Search for the cell housing the specified text and yield its [x, y] center coordinate. 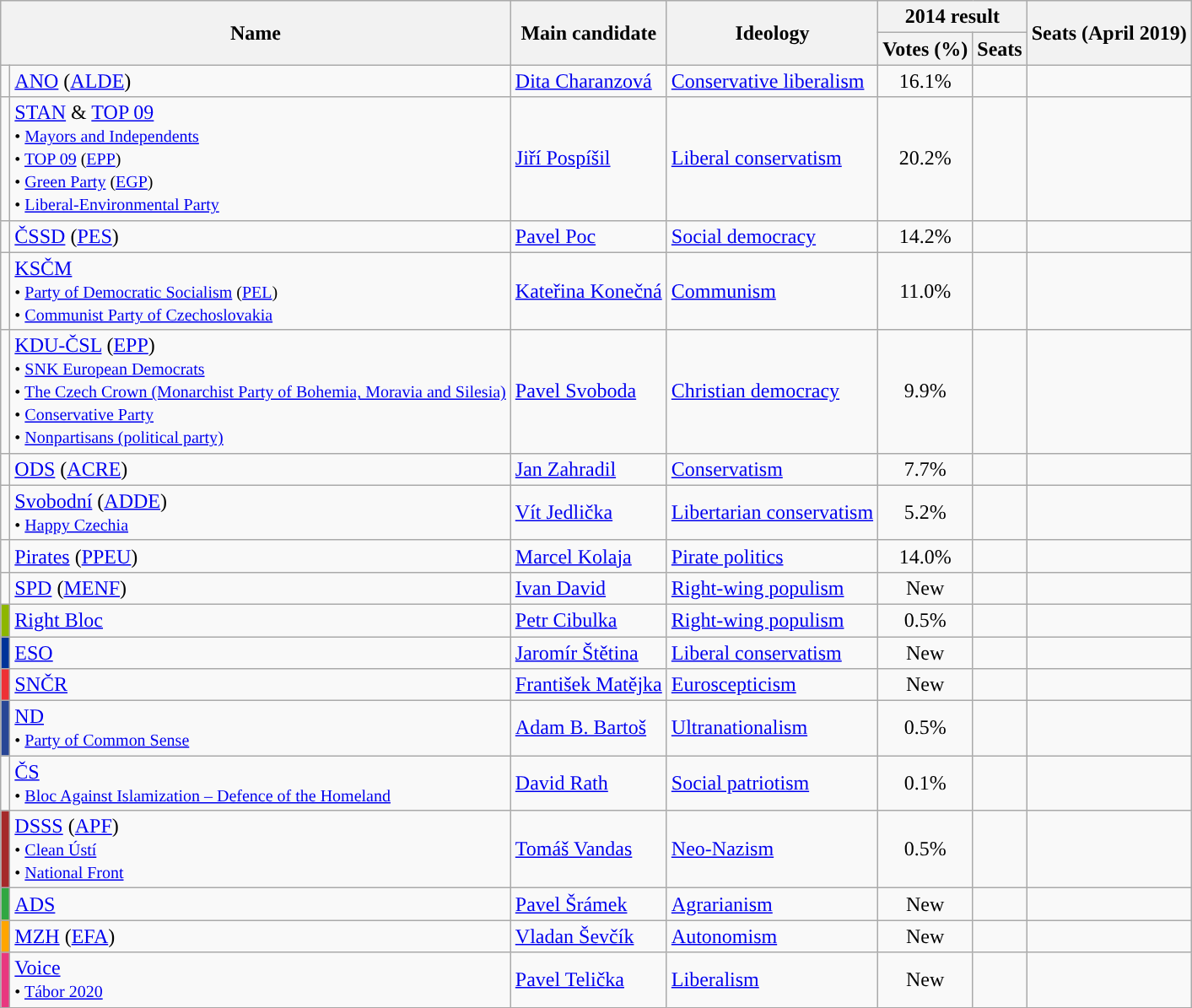
Vladan Ševčík [589, 936]
Voice• Tábor 2020 [260, 980]
14.2% [925, 236]
Pavel Telička [589, 980]
Pavel Poc [589, 236]
Pavel Svoboda [589, 391]
KSČM• Party of Democratic Socialism (PEL)• Communist Party of Czechoslovakia [260, 291]
Ivan David [589, 588]
Neo-Nazism [772, 849]
0.1% [925, 783]
Ultranationalism [772, 729]
Autonomism [772, 936]
Social patriotism [772, 783]
Euroscepticism [772, 685]
David Rath [589, 783]
STAN & TOP 09• Mayors and Independents• TOP 09 (EPP)• Green Party (EGP)• Liberal-Environmental Party [260, 159]
16.1% [925, 81]
Pirates (PPEU) [260, 556]
14.0% [925, 556]
Tomáš Vandas [589, 849]
Svobodní (ADDE) • Happy Czechia [260, 513]
Seats [1000, 49]
Right Bloc [260, 620]
Conservative liberalism [772, 81]
Seats (April 2019) [1108, 33]
Social democracy [772, 236]
DSSS (APF)• Clean Ústí • National Front [260, 849]
František Matějka [589, 685]
Marcel Kolaja [589, 556]
Agrarianism [772, 904]
Pirate politics [772, 556]
ADS [260, 904]
Christian democracy [772, 391]
Votes (%) [925, 49]
7.7% [925, 469]
Name [256, 33]
20.2% [925, 159]
SNČR [260, 685]
ODS (ACRE) [260, 469]
SPD (MENF) [260, 588]
Vít Jedlička [589, 513]
Jan Zahradil [589, 469]
Main candidate [589, 33]
ČS• Bloc Against Islamization – Defence of the Homeland [260, 783]
Kateřina Konečná [589, 291]
Communism [772, 291]
Conservatism [772, 469]
ANO (ALDE) [260, 81]
Adam B. Bartoš [589, 729]
11.0% [925, 291]
Jiří Pospíšil [589, 159]
9.9% [925, 391]
Dita Charanzová [589, 81]
MZH (EFA) [260, 936]
5.2% [925, 513]
2014 result [953, 17]
Liberalism [772, 980]
Pavel Šrámek [589, 904]
ESO [260, 652]
ČSSD (PES) [260, 236]
Petr Cibulka [589, 620]
ND• Party of Common Sense [260, 729]
Ideology [772, 33]
Jaromír Štětina [589, 652]
Libertarian conservatism [772, 513]
